Output the (X, Y) coordinate of the center of the cell containing the given text.  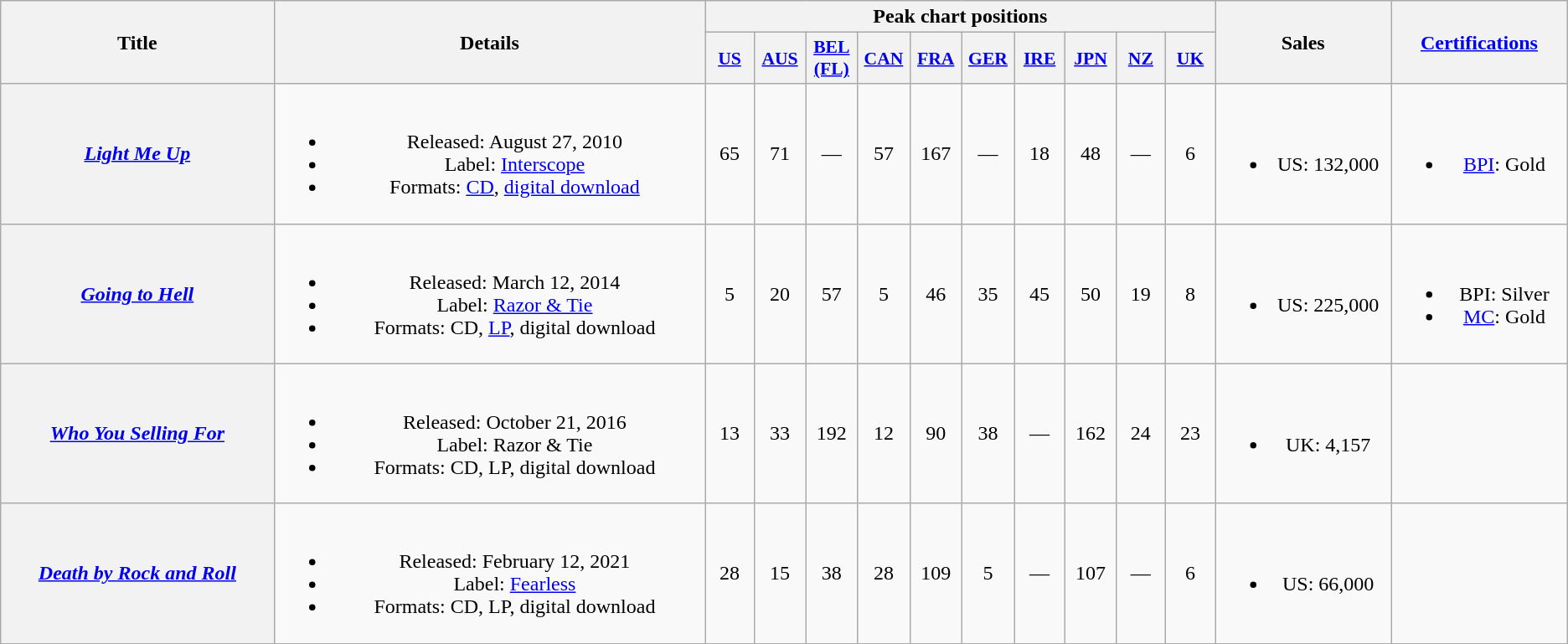
GER (988, 59)
Death by Rock and Roll (137, 573)
US: 66,000 (1303, 573)
JPN (1091, 59)
BPI: SilverMC: Gold (1479, 293)
UK: 4,157 (1303, 434)
Title (137, 42)
192 (832, 434)
Certifications (1479, 42)
19 (1141, 293)
Released: March 12, 2014Label: Razor & TieFormats: CD, LP, digital download (489, 293)
24 (1141, 434)
Sales (1303, 42)
Who You Selling For (137, 434)
Released: August 27, 2010Label: InterscopeFormats: CD, digital download (489, 154)
90 (936, 434)
UK (1189, 59)
12 (885, 434)
IRE (1040, 59)
NZ (1141, 59)
33 (780, 434)
Going to Hell (137, 293)
Released: October 21, 2016Label: Razor & TieFormats: CD, LP, digital download (489, 434)
8 (1189, 293)
46 (936, 293)
167 (936, 154)
65 (730, 154)
20 (780, 293)
13 (730, 434)
107 (1091, 573)
18 (1040, 154)
Details (489, 42)
Peak chart positions (960, 17)
US (730, 59)
FRA (936, 59)
162 (1091, 434)
35 (988, 293)
CAN (885, 59)
15 (780, 573)
45 (1040, 293)
BEL(FL) (832, 59)
48 (1091, 154)
BPI: Gold (1479, 154)
US: 225,000 (1303, 293)
US: 132,000 (1303, 154)
50 (1091, 293)
Light Me Up (137, 154)
109 (936, 573)
AUS (780, 59)
23 (1189, 434)
71 (780, 154)
Released: February 12, 2021Label: FearlessFormats: CD, LP, digital download (489, 573)
